From the cell containing the given text, extract its center point as [X, Y] coordinate. 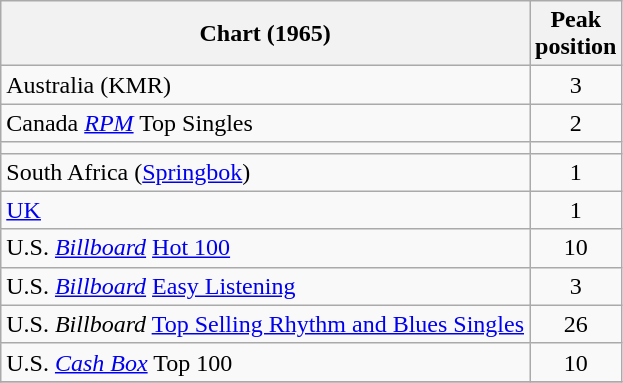
Canada RPM Top Singles [266, 123]
U.S. Billboard Easy Listening [266, 286]
U.S. Billboard Top Selling Rhythm and Blues Singles [266, 324]
South Africa (Springbok) [266, 172]
U.S. Cash Box Top 100 [266, 362]
UK [266, 210]
U.S. Billboard Hot 100 [266, 248]
26 [576, 324]
2 [576, 123]
Peakposition [576, 34]
Chart (1965) [266, 34]
Australia (KMR) [266, 85]
